From the cell containing the given text, extract its center point as [x, y] coordinate. 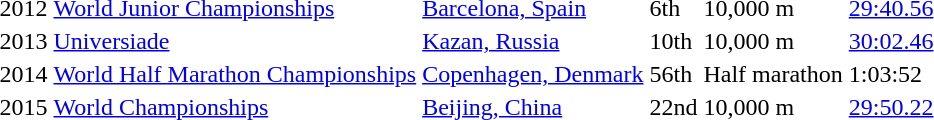
Half marathon [773, 74]
World Half Marathon Championships [235, 74]
Copenhagen, Denmark [533, 74]
10th [674, 41]
Kazan, Russia [533, 41]
10,000 m [773, 41]
56th [674, 74]
Universiade [235, 41]
